Determine the (x, y) coordinate at the center of the cell enclosing the given text.  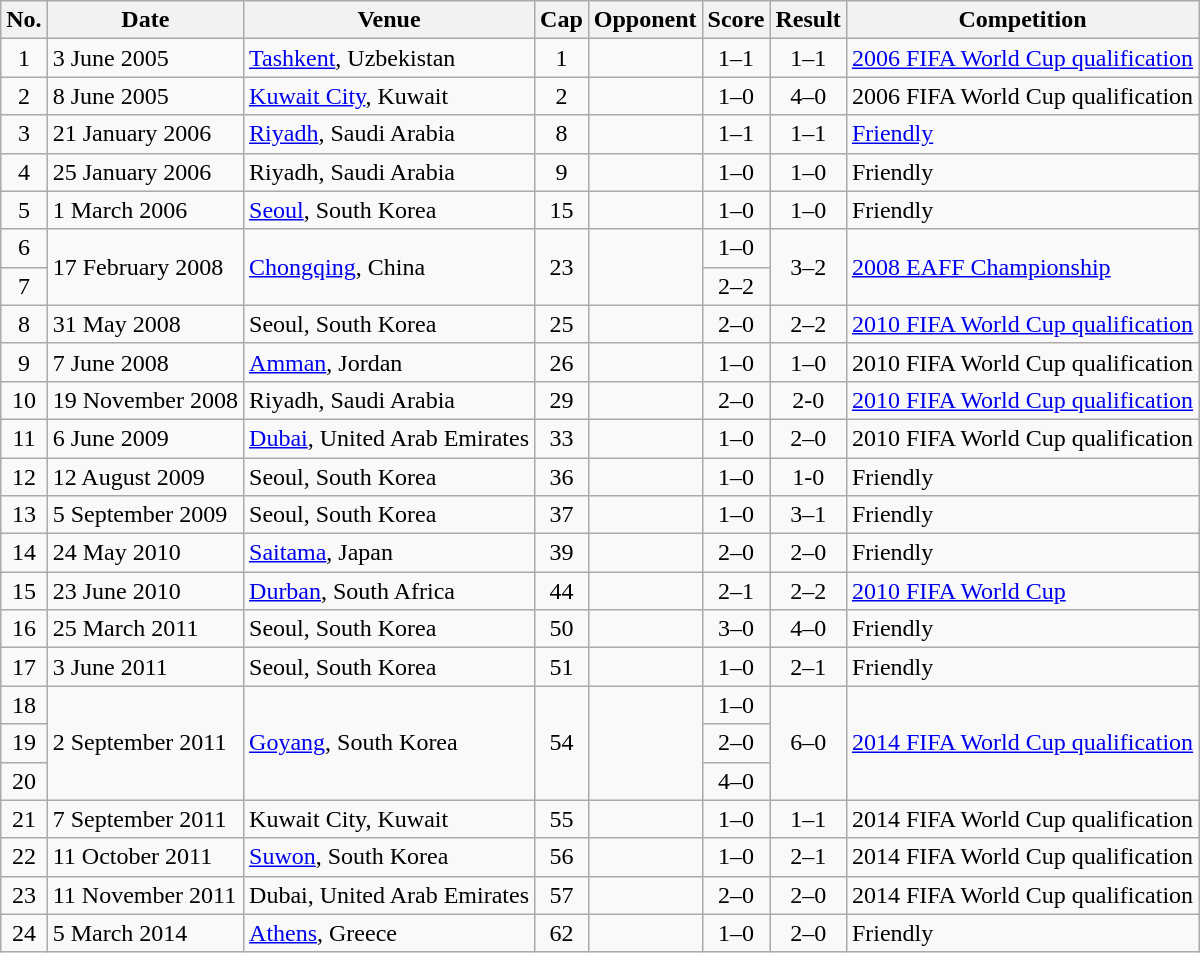
Chongqing, China (390, 267)
57 (562, 895)
3 June 2011 (145, 667)
Venue (390, 20)
3–0 (736, 629)
Opponent (645, 20)
14 (24, 553)
Amman, Jordan (390, 362)
31 May 2008 (145, 324)
19 November 2008 (145, 400)
Tashkent, Uzbekistan (390, 58)
39 (562, 553)
3 June 2005 (145, 58)
6 (24, 248)
24 (24, 933)
2010 FIFA World Cup (1022, 591)
1-0 (808, 477)
13 (24, 515)
7 June 2008 (145, 362)
54 (562, 743)
Suwon, South Korea (390, 857)
Durban, South Africa (390, 591)
11 November 2011 (145, 895)
33 (562, 438)
21 January 2006 (145, 134)
37 (562, 515)
4 (24, 172)
10 (24, 400)
24 May 2010 (145, 553)
12 August 2009 (145, 477)
29 (562, 400)
25 (562, 324)
51 (562, 667)
2 September 2011 (145, 743)
Athens, Greece (390, 933)
7 September 2011 (145, 819)
22 (24, 857)
3–1 (808, 515)
18 (24, 705)
19 (24, 743)
1 March 2006 (145, 210)
12 (24, 477)
8 June 2005 (145, 96)
6–0 (808, 743)
21 (24, 819)
23 June 2010 (145, 591)
25 January 2006 (145, 172)
Result (808, 20)
11 October 2011 (145, 857)
2008 EAFF Championship (1022, 267)
Score (736, 20)
Saitama, Japan (390, 553)
2-0 (808, 400)
56 (562, 857)
17 February 2008 (145, 267)
36 (562, 477)
3 (24, 134)
Goyang, South Korea (390, 743)
25 March 2011 (145, 629)
17 (24, 667)
26 (562, 362)
7 (24, 286)
11 (24, 438)
50 (562, 629)
Cap (562, 20)
6 June 2009 (145, 438)
Date (145, 20)
20 (24, 781)
3–2 (808, 267)
16 (24, 629)
44 (562, 591)
62 (562, 933)
No. (24, 20)
5 September 2009 (145, 515)
Competition (1022, 20)
55 (562, 819)
5 March 2014 (145, 933)
5 (24, 210)
